Return [x, y] of the center of cell containing provided text 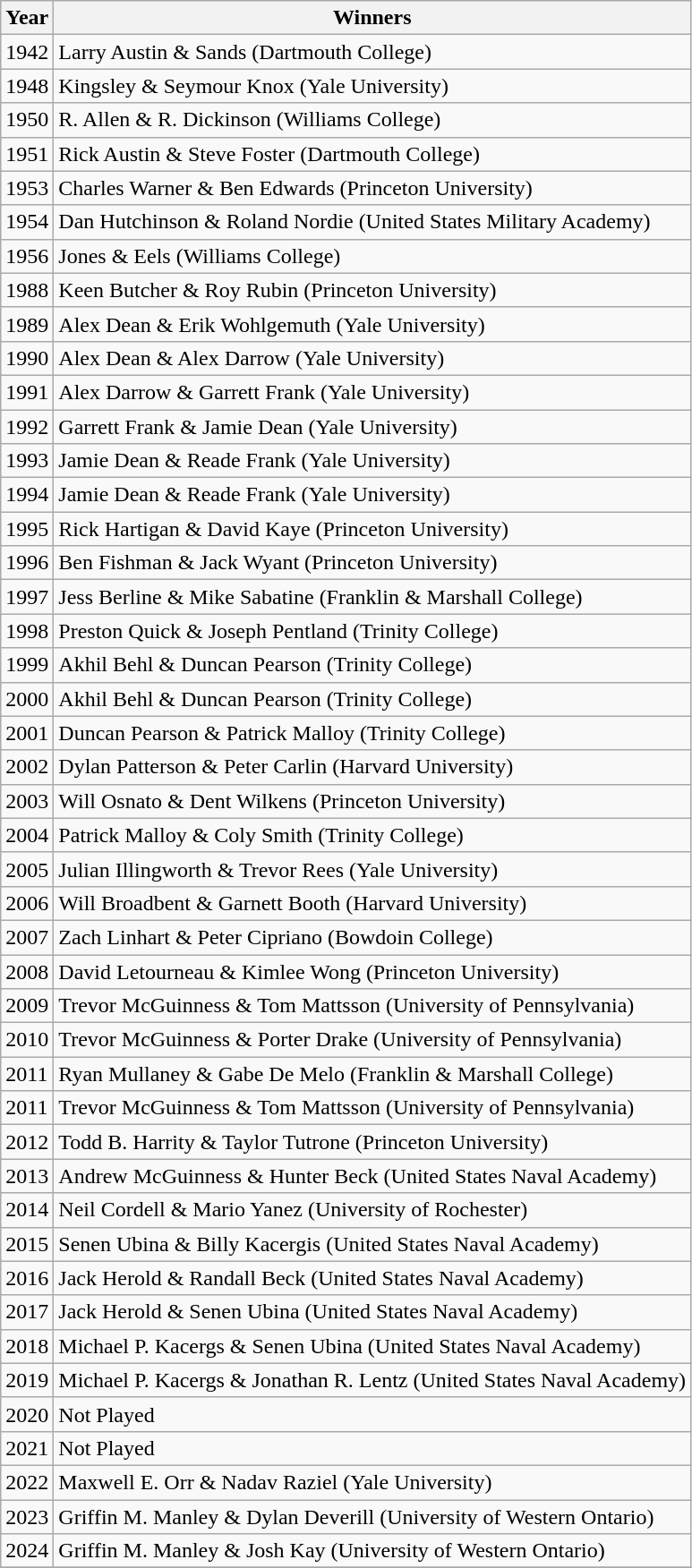
2017 [27, 1312]
Preston Quick & Joseph Pentland (Trinity College) [372, 631]
Winners [372, 18]
Charles Warner & Ben Edwards (Princeton University) [372, 188]
2012 [27, 1142]
1997 [27, 597]
1993 [27, 461]
2009 [27, 1006]
2022 [27, 1482]
2014 [27, 1210]
1995 [27, 529]
2018 [27, 1346]
1992 [27, 427]
Alex Dean & Alex Darrow (Yale University) [372, 358]
1954 [27, 222]
David Letourneau & Kimlee Wong (Princeton University) [372, 971]
2013 [27, 1176]
2021 [27, 1448]
2003 [27, 801]
2007 [27, 937]
2002 [27, 767]
Michael P. Kacergs & Senen Ubina (United States Naval Academy) [372, 1346]
Will Broadbent & Garnett Booth (Harvard University) [372, 903]
2001 [27, 733]
Keen Butcher & Roy Rubin (Princeton University) [372, 290]
1956 [27, 256]
Duncan Pearson & Patrick Malloy (Trinity College) [372, 733]
2004 [27, 835]
2016 [27, 1278]
Trevor McGuinness & Porter Drake (University of Pennsylvania) [372, 1040]
2023 [27, 1517]
Jess Berline & Mike Sabatine (Franklin & Marshall College) [372, 597]
Julian Illingworth & Trevor Rees (Yale University) [372, 869]
2008 [27, 971]
Griffin M. Manley & Dylan Deverill (University of Western Ontario) [372, 1517]
Rick Hartigan & David Kaye (Princeton University) [372, 529]
1991 [27, 392]
1942 [27, 52]
Jack Herold & Randall Beck (United States Naval Academy) [372, 1278]
Jones & Eels (Williams College) [372, 256]
1950 [27, 120]
Andrew McGuinness & Hunter Beck (United States Naval Academy) [372, 1176]
1989 [27, 324]
Zach Linhart & Peter Cipriano (Bowdoin College) [372, 937]
Dylan Patterson & Peter Carlin (Harvard University) [372, 767]
R. Allen & R. Dickinson (Williams College) [372, 120]
1948 [27, 86]
Larry Austin & Sands (Dartmouth College) [372, 52]
Patrick Malloy & Coly Smith (Trinity College) [372, 835]
Ryan Mullaney & Gabe De Melo (Franklin & Marshall College) [372, 1074]
Todd B. Harrity & Taylor Tutrone (Princeton University) [372, 1142]
Ben Fishman & Jack Wyant (Princeton University) [372, 563]
Griffin M. Manley & Josh Kay (University of Western Ontario) [372, 1551]
1990 [27, 358]
1994 [27, 495]
1998 [27, 631]
Garrett Frank & Jamie Dean (Yale University) [372, 427]
1988 [27, 290]
Jack Herold & Senen Ubina (United States Naval Academy) [372, 1312]
1996 [27, 563]
Will Osnato & Dent Wilkens (Princeton University) [372, 801]
2010 [27, 1040]
1951 [27, 154]
2024 [27, 1551]
Rick Austin & Steve Foster (Dartmouth College) [372, 154]
2015 [27, 1244]
Senen Ubina & Billy Kacergis (United States Naval Academy) [372, 1244]
2000 [27, 699]
1999 [27, 665]
2020 [27, 1414]
2006 [27, 903]
Alex Dean & Erik Wohlgemuth (Yale University) [372, 324]
2005 [27, 869]
Alex Darrow & Garrett Frank (Yale University) [372, 392]
Maxwell E. Orr & Nadav Raziel (Yale University) [372, 1482]
1953 [27, 188]
Neil Cordell & Mario Yanez (University of Rochester) [372, 1210]
Michael P. Kacergs & Jonathan R. Lentz (United States Naval Academy) [372, 1380]
Dan Hutchinson & Roland Nordie (United States Military Academy) [372, 222]
Year [27, 18]
2019 [27, 1380]
Kingsley & Seymour Knox (Yale University) [372, 86]
